Find where the given text appears and provide that cell's center as (X, Y) coordinate. 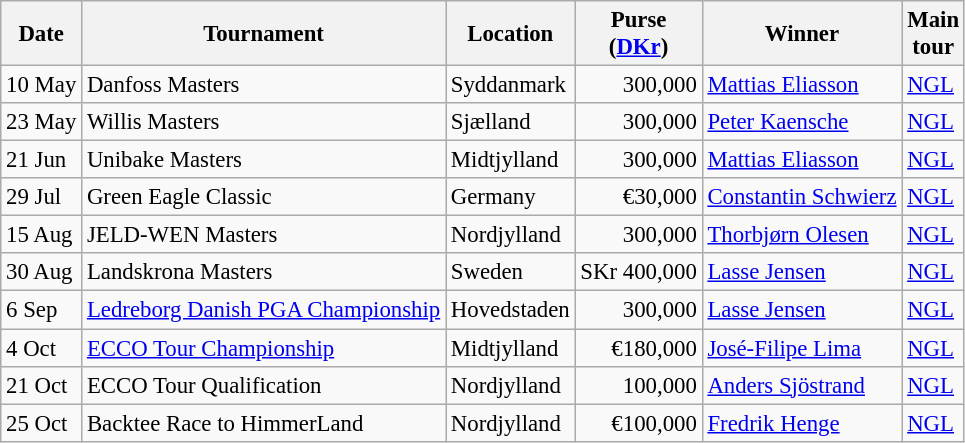
Sjælland (511, 122)
Unibake Masters (264, 160)
José-Filipe Lima (802, 348)
Hovedstaden (511, 310)
100,000 (638, 385)
29 Jul (42, 197)
Ledreborg Danish PGA Championship (264, 310)
23 May (42, 122)
Green Eagle Classic (264, 197)
Constantin Schwierz (802, 197)
SKr 400,000 (638, 273)
€100,000 (638, 423)
Germany (511, 197)
Winner (802, 34)
Anders Sjöstrand (802, 385)
25 Oct (42, 423)
Peter Kaensche (802, 122)
6 Sep (42, 310)
JELD-WEN Masters (264, 235)
€180,000 (638, 348)
Sweden (511, 273)
Willis Masters (264, 122)
ECCO Tour Qualification (264, 385)
Tournament (264, 34)
Thorbjørn Olesen (802, 235)
Purse(DKr) (638, 34)
Fredrik Henge (802, 423)
ECCO Tour Championship (264, 348)
Danfoss Masters (264, 85)
Landskrona Masters (264, 273)
€30,000 (638, 197)
Syddanmark (511, 85)
Location (511, 34)
10 May (42, 85)
4 Oct (42, 348)
Date (42, 34)
15 Aug (42, 235)
Maintour (934, 34)
21 Jun (42, 160)
Backtee Race to HimmerLand (264, 423)
30 Aug (42, 273)
21 Oct (42, 385)
